Capture the cell that displays the provided text and extract its [x, y] central coordinate. 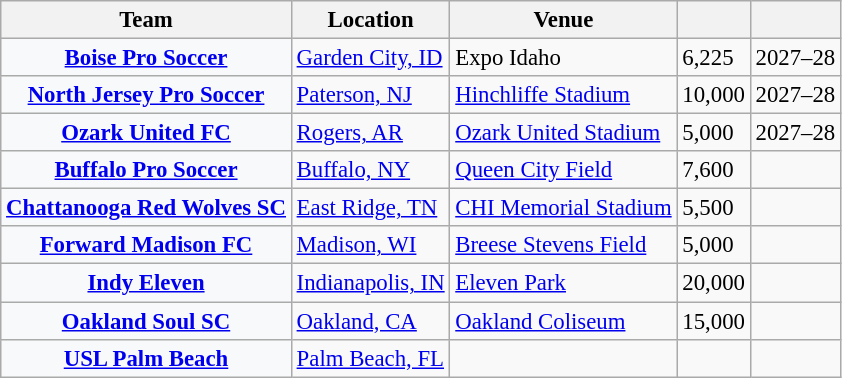
Expo Idaho [564, 58]
East Ridge, TN [370, 208]
Boise Pro Soccer [146, 58]
15,000 [714, 321]
Rogers, AR [370, 133]
Queen City Field [564, 170]
Location [370, 20]
Oakland, CA [370, 321]
6,225 [714, 58]
Ozark United FC [146, 133]
Paterson, NJ [370, 95]
Buffalo Pro Soccer [146, 170]
Chattanooga Red Wolves SC [146, 208]
Breese Stevens Field [564, 245]
Hinchliffe Stadium [564, 95]
Venue [564, 20]
Palm Beach, FL [370, 358]
USL Palm Beach [146, 358]
Oakland Soul SC [146, 321]
Garden City, ID [370, 58]
CHI Memorial Stadium [564, 208]
Eleven Park [564, 283]
Buffalo, NY [370, 170]
10,000 [714, 95]
Indy Eleven [146, 283]
North Jersey Pro Soccer [146, 95]
Madison, WI [370, 245]
Ozark United Stadium [564, 133]
Oakland Coliseum [564, 321]
Indianapolis, IN [370, 283]
Forward Madison FC [146, 245]
5,500 [714, 208]
20,000 [714, 283]
7,600 [714, 170]
Team [146, 20]
